Provide the [x, y] coordinate of the cell's center where the given text is located.  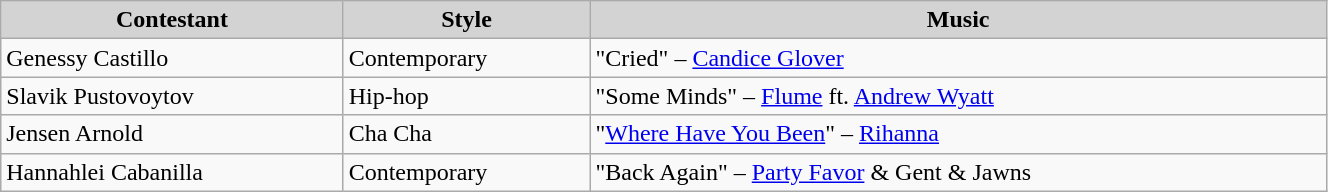
Slavik Pustovoytov [172, 96]
Music [958, 20]
Contestant [172, 20]
Style [466, 20]
Jensen Arnold [172, 134]
Cha Cha [466, 134]
Hip-hop [466, 96]
"Some Minds" – Flume ft. Andrew Wyatt [958, 96]
Genessy Castillo [172, 58]
"Where Have You Been" – Rihanna [958, 134]
Hannahlei Cabanilla [172, 172]
"Back Again" – Party Favor & Gent & Jawns [958, 172]
"Cried" – Candice Glover [958, 58]
